Search for the cell housing the specified text and yield its (X, Y) center coordinate. 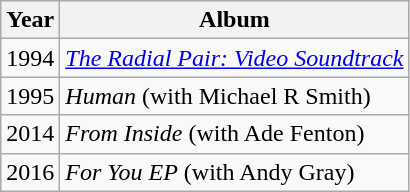
1995 (30, 96)
Year (30, 20)
For You EP (with Andy Gray) (234, 172)
Human (with Michael R Smith) (234, 96)
From Inside (with Ade Fenton) (234, 134)
2016 (30, 172)
The Radial Pair: Video Soundtrack (234, 58)
2014 (30, 134)
1994 (30, 58)
Album (234, 20)
